For the text-containing cell, return its midpoint in [X, Y] coordinate format. 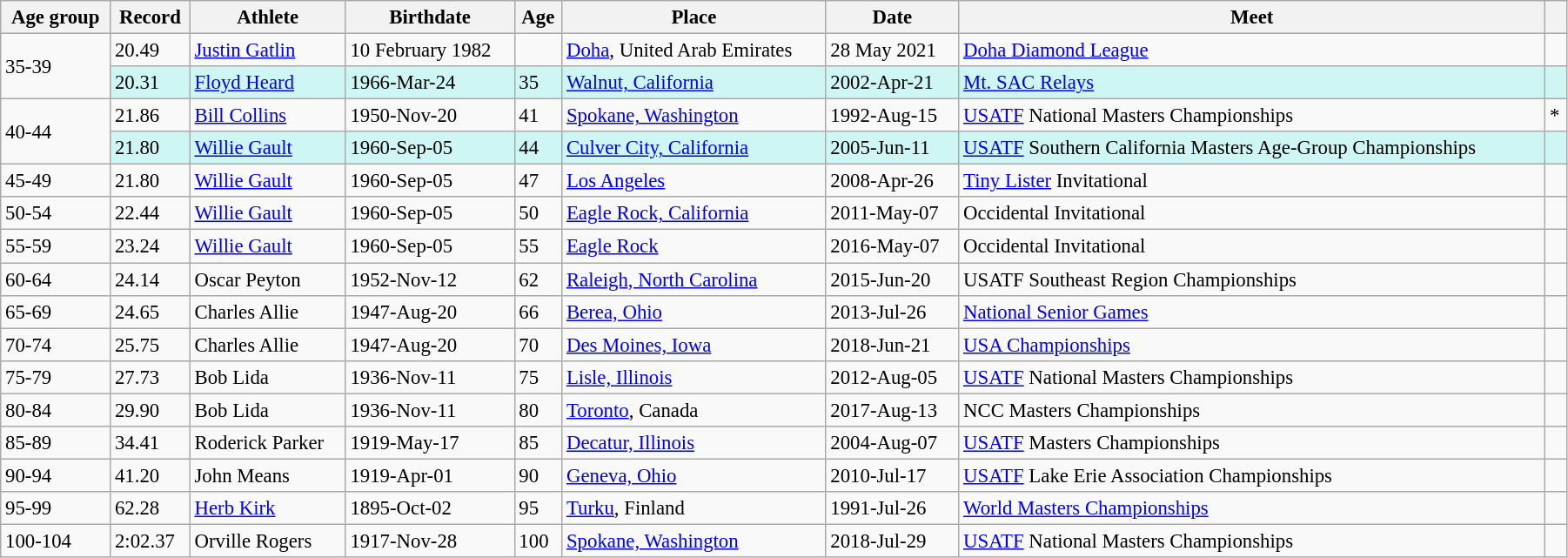
Age group [56, 17]
60-64 [56, 279]
66 [538, 312]
85-89 [56, 443]
75 [538, 377]
2005-Jun-11 [893, 148]
Culver City, California [694, 148]
35 [538, 83]
USATF Masters Championships [1252, 443]
2017-Aug-13 [893, 410]
* [1556, 116]
70 [538, 345]
55 [538, 246]
41 [538, 116]
20.49 [151, 50]
65-69 [56, 312]
28 May 2021 [893, 50]
50-54 [56, 213]
World Masters Championships [1252, 508]
Doha Diamond League [1252, 50]
Orville Rogers [268, 541]
24.65 [151, 312]
2002-Apr-21 [893, 83]
27.73 [151, 377]
Eagle Rock, California [694, 213]
Date [893, 17]
Berea, Ohio [694, 312]
22.44 [151, 213]
2018-Jul-29 [893, 541]
John Means [268, 475]
34.41 [151, 443]
USA Championships [1252, 345]
25.75 [151, 345]
Age [538, 17]
2008-Apr-26 [893, 181]
Los Angeles [694, 181]
40-44 [56, 132]
80-84 [56, 410]
85 [538, 443]
Floyd Heard [268, 83]
Raleigh, North Carolina [694, 279]
2:02.37 [151, 541]
75-79 [56, 377]
95-99 [56, 508]
USATF Southeast Region Championships [1252, 279]
Justin Gatlin [268, 50]
70-74 [56, 345]
95 [538, 508]
Record [151, 17]
Roderick Parker [268, 443]
55-59 [56, 246]
Lisle, Illinois [694, 377]
Des Moines, Iowa [694, 345]
1919-May-17 [430, 443]
100-104 [56, 541]
50 [538, 213]
62 [538, 279]
2013-Jul-26 [893, 312]
National Senior Games [1252, 312]
1966-Mar-24 [430, 83]
Turku, Finland [694, 508]
1991-Jul-26 [893, 508]
100 [538, 541]
Athlete [268, 17]
2015-Jun-20 [893, 279]
41.20 [151, 475]
44 [538, 148]
Tiny Lister Invitational [1252, 181]
Birthdate [430, 17]
2018-Jun-21 [893, 345]
90 [538, 475]
Place [694, 17]
2010-Jul-17 [893, 475]
Toronto, Canada [694, 410]
23.24 [151, 246]
47 [538, 181]
1895-Oct-02 [430, 508]
24.14 [151, 279]
10 February 1982 [430, 50]
2011-May-07 [893, 213]
Herb Kirk [268, 508]
80 [538, 410]
Eagle Rock [694, 246]
45-49 [56, 181]
20.31 [151, 83]
USATF Lake Erie Association Championships [1252, 475]
Bill Collins [268, 116]
NCC Masters Championships [1252, 410]
35-39 [56, 66]
1992-Aug-15 [893, 116]
62.28 [151, 508]
Walnut, California [694, 83]
21.86 [151, 116]
USATF Southern California Masters Age-Group Championships [1252, 148]
Decatur, Illinois [694, 443]
2016-May-07 [893, 246]
1952-Nov-12 [430, 279]
2004-Aug-07 [893, 443]
1919-Apr-01 [430, 475]
29.90 [151, 410]
90-94 [56, 475]
Geneva, Ohio [694, 475]
1917-Nov-28 [430, 541]
2012-Aug-05 [893, 377]
Oscar Peyton [268, 279]
Doha, United Arab Emirates [694, 50]
Meet [1252, 17]
Mt. SAC Relays [1252, 83]
1950-Nov-20 [430, 116]
